Locate the cell with the specified text and output its (x, y) center coordinate. 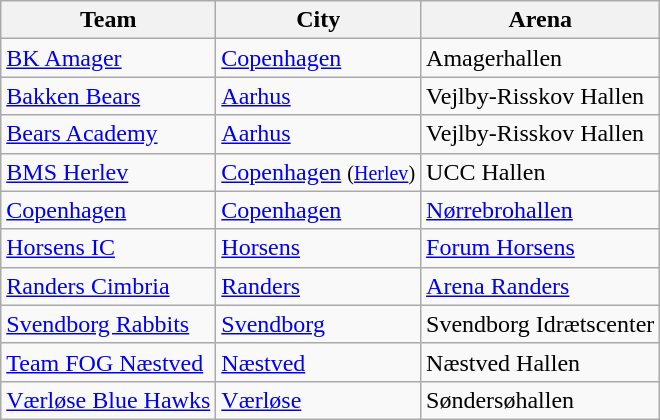
Søndersøhallen (540, 400)
Arena Randers (540, 286)
Forum Horsens (540, 248)
Bears Academy (108, 134)
UCC Hallen (540, 172)
Horsens (318, 248)
Svendborg Idrætscenter (540, 324)
Næstved Hallen (540, 362)
Randers (318, 286)
Copenhagen (Herlev) (318, 172)
Arena (540, 20)
BMS Herlev (108, 172)
Team FOG Næstved (108, 362)
Bakken Bears (108, 96)
Svendborg (318, 324)
Amagerhallen (540, 58)
Team (108, 20)
Nørrebrohallen (540, 210)
Næstved (318, 362)
City (318, 20)
Horsens IC (108, 248)
Værløse Blue Hawks (108, 400)
Randers Cimbria (108, 286)
Værløse (318, 400)
BK Amager (108, 58)
Svendborg Rabbits (108, 324)
